From the cell containing the given text, extract its center point as [x, y] coordinate. 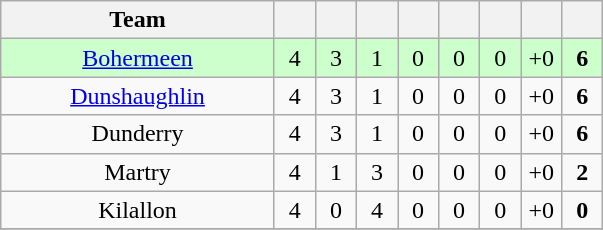
Bohermeen [138, 58]
Kilallon [138, 210]
Dunshaughlin [138, 96]
2 [582, 172]
Dunderry [138, 134]
Martry [138, 172]
Team [138, 20]
